Locate the cell with the specified text and output its [X, Y] center coordinate. 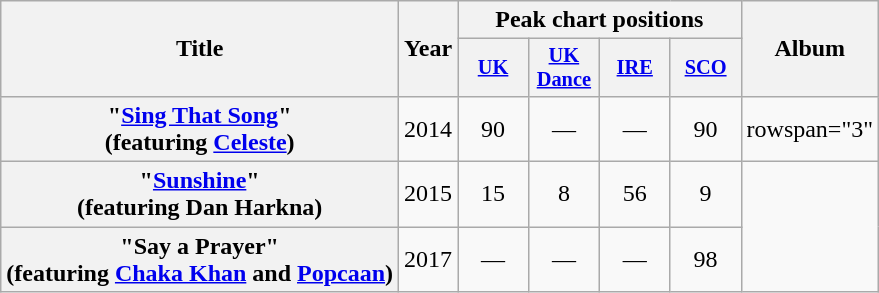
98 [706, 260]
rowspan="3" [810, 128]
56 [634, 194]
UK [494, 68]
Album [810, 49]
"Say a Prayer"(featuring Chaka Khan and Popcaan) [200, 260]
Title [200, 49]
SCO [706, 68]
IRE [634, 68]
9 [706, 194]
Peak chart positions [600, 20]
"Sunshine"(featuring Dan Harkna) [200, 194]
UKDance [564, 68]
2017 [428, 260]
"Sing That Song"(featuring Celeste) [200, 128]
2015 [428, 194]
2014 [428, 128]
Year [428, 49]
8 [564, 194]
15 [494, 194]
